Capture the cell that displays the provided text and extract its (X, Y) central coordinate. 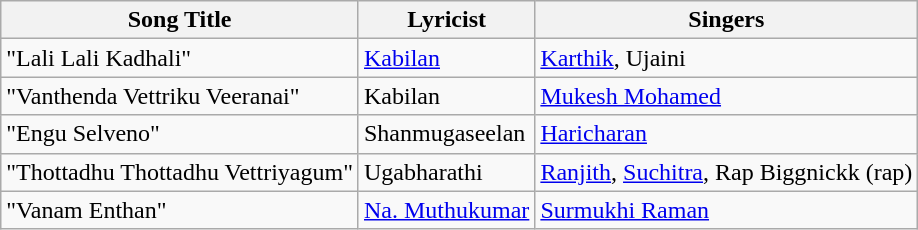
Lyricist (446, 20)
Karthik, Ujaini (726, 58)
Haricharan (726, 134)
Mukesh Mohamed (726, 96)
"Vanthenda Vettriku Veeranai" (180, 96)
"Lali Lali Kadhali" (180, 58)
Song Title (180, 20)
Surmukhi Raman (726, 210)
Shanmugaseelan (446, 134)
Ugabharathi (446, 172)
Ranjith, Suchitra, Rap Biggnickk (rap) (726, 172)
Na. Muthukumar (446, 210)
"Thottadhu Thottadhu Vettriyagum" (180, 172)
"Engu Selveno" (180, 134)
Singers (726, 20)
"Vanam Enthan" (180, 210)
